Extract the [X, Y] coordinate from the center of the cell holding the provided text.  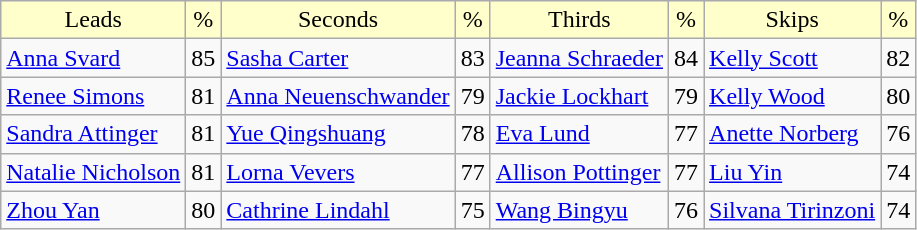
Lorna Vevers [338, 172]
Anna Svard [94, 58]
Kelly Scott [792, 58]
Cathrine Lindahl [338, 210]
Sasha Carter [338, 58]
Sandra Attinger [94, 134]
Yue Qingshuang [338, 134]
Zhou Yan [94, 210]
83 [472, 58]
85 [204, 58]
84 [686, 58]
Eva Lund [579, 134]
Natalie Nicholson [94, 172]
Liu Yin [792, 172]
Jackie Lockhart [579, 96]
Anette Norberg [792, 134]
82 [898, 58]
78 [472, 134]
Jeanna Schraeder [579, 58]
Wang Bingyu [579, 210]
Silvana Tirinzoni [792, 210]
Skips [792, 20]
Leads [94, 20]
Allison Pottinger [579, 172]
Thirds [579, 20]
Kelly Wood [792, 96]
Anna Neuenschwander [338, 96]
75 [472, 210]
Seconds [338, 20]
Renee Simons [94, 96]
